Determine the [X, Y] coordinate at the center of the cell enclosing the given text.  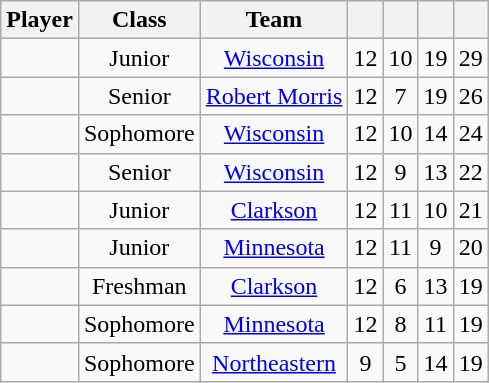
26 [470, 96]
7 [400, 96]
Northeastern [274, 362]
Player [40, 20]
Class [139, 20]
22 [470, 172]
20 [470, 248]
21 [470, 210]
5 [400, 362]
Team [274, 20]
8 [400, 324]
Freshman [139, 286]
6 [400, 286]
24 [470, 134]
29 [470, 58]
Robert Morris [274, 96]
